Determine the [x, y] coordinate at the center of the cell enclosing the given text.  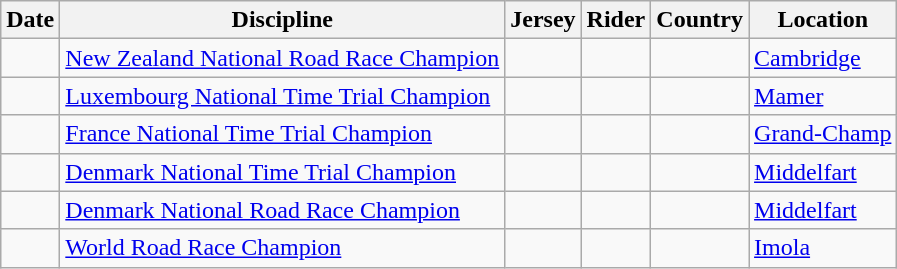
Jersey [543, 20]
Luxembourg National Time Trial Champion [282, 96]
New Zealand National Road Race Champion [282, 58]
Imola [823, 248]
Denmark National Time Trial Champion [282, 172]
World Road Race Champion [282, 248]
Cambridge [823, 58]
France National Time Trial Champion [282, 134]
Denmark National Road Race Champion [282, 210]
Country [700, 20]
Rider [616, 20]
Grand-Champ [823, 134]
Discipline [282, 20]
Date [30, 20]
Mamer [823, 96]
Location [823, 20]
